From the cell containing the given text, extract its center point as [X, Y] coordinate. 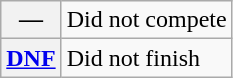
DNF [31, 58]
— [31, 20]
Did not compete [146, 20]
Did not finish [146, 58]
